From the cell containing the given text, extract its center point as (x, y) coordinate. 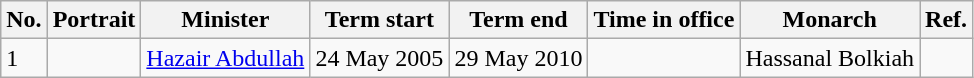
Hazair Abdullah (226, 58)
29 May 2010 (518, 58)
Ref. (946, 20)
Time in office (664, 20)
Term end (518, 20)
Monarch (830, 20)
Minister (226, 20)
Term start (380, 20)
1 (24, 58)
24 May 2005 (380, 58)
Hassanal Bolkiah (830, 58)
Portrait (94, 20)
No. (24, 20)
